Identify which cell holds the provided text, then report its [X, Y] central coordinate. 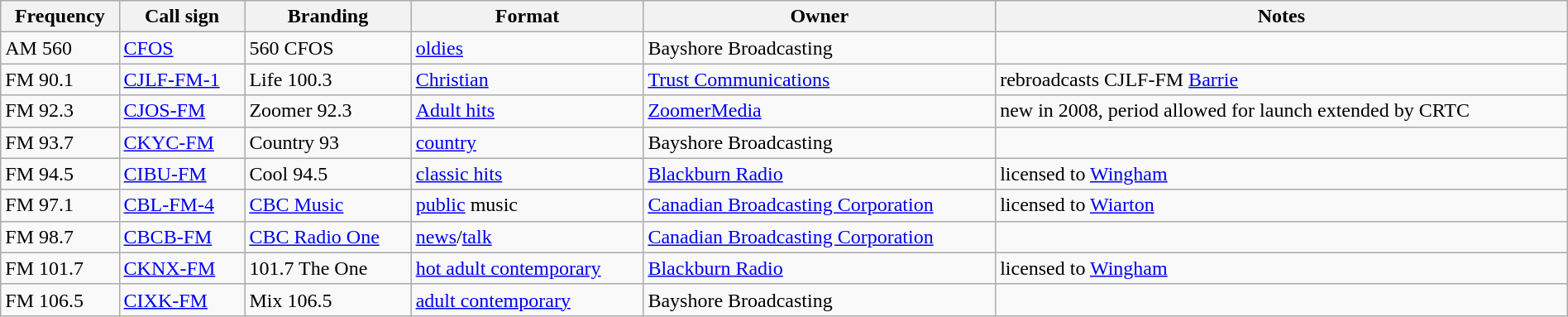
oldies [528, 48]
public music [528, 205]
country [528, 142]
Country 93 [327, 142]
news/talk [528, 237]
Notes [1282, 17]
FM 93.7 [60, 142]
Frequency [60, 17]
CIBU-FM [182, 174]
Owner [820, 17]
ZoomerMedia [820, 111]
CBL-FM-4 [182, 205]
Adult hits [528, 111]
Format [528, 17]
Cool 94.5 [327, 174]
FM 94.5 [60, 174]
classic hits [528, 174]
licensed to Wiarton [1282, 205]
Zoomer 92.3 [327, 111]
rebroadcasts CJLF-FM Barrie [1282, 79]
CKYC-FM [182, 142]
CJOS-FM [182, 111]
560 CFOS [327, 48]
Branding [327, 17]
CIXK-FM [182, 300]
hot adult contemporary [528, 268]
101.7 The One [327, 268]
CBC Radio One [327, 237]
FM 90.1 [60, 79]
adult contemporary [528, 300]
CBCB-FM [182, 237]
Trust Communications [820, 79]
FM 98.7 [60, 237]
AM 560 [60, 48]
Christian [528, 79]
FM 97.1 [60, 205]
CFOS [182, 48]
Call sign [182, 17]
CJLF-FM-1 [182, 79]
Mix 106.5 [327, 300]
FM 106.5 [60, 300]
CBC Music [327, 205]
FM 92.3 [60, 111]
FM 101.7 [60, 268]
CKNX-FM [182, 268]
new in 2008, period allowed for launch extended by CRTC [1282, 111]
Life 100.3 [327, 79]
